Provide the [x, y] coordinate of the cell's center where the given text is located.  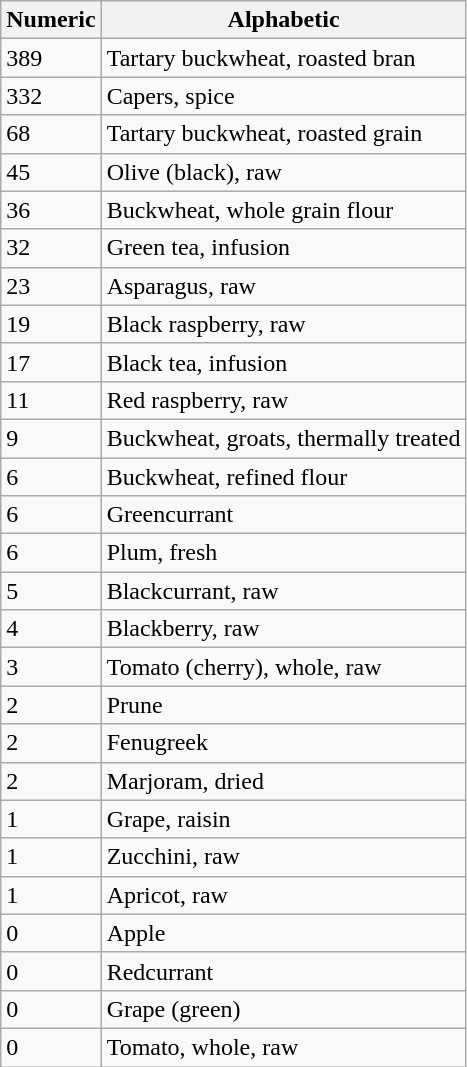
Zucchini, raw [284, 857]
Asparagus, raw [284, 286]
Blackberry, raw [284, 629]
Red raspberry, raw [284, 400]
Alphabetic [284, 20]
Fenugreek [284, 743]
Redcurrant [284, 971]
Tartary buckwheat, roasted grain [284, 134]
17 [51, 362]
Buckwheat, whole grain flour [284, 210]
Olive (black), raw [284, 172]
19 [51, 324]
Buckwheat, groats, thermally treated [284, 438]
9 [51, 438]
Tomato, whole, raw [284, 1047]
Tartary buckwheat, roasted bran [284, 58]
Blackcurrant, raw [284, 591]
Apricot, raw [284, 895]
45 [51, 172]
Black raspberry, raw [284, 324]
Greencurrant [284, 515]
Apple [284, 933]
Numeric [51, 20]
4 [51, 629]
3 [51, 667]
Grape, raisin [284, 819]
Tomato (cherry), whole, raw [284, 667]
Green tea, infusion [284, 248]
Marjoram, dried [284, 781]
Buckwheat, refined flour [284, 477]
68 [51, 134]
23 [51, 286]
389 [51, 58]
36 [51, 210]
Grape (green) [284, 1009]
Black tea, infusion [284, 362]
332 [51, 96]
5 [51, 591]
11 [51, 400]
Capers, spice [284, 96]
32 [51, 248]
Prune [284, 705]
Plum, fresh [284, 553]
